Extract the (X, Y) coordinate from the center of the cell holding the provided text.  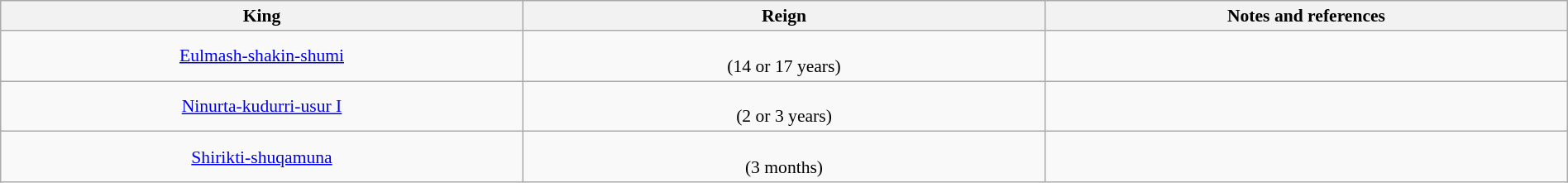
Eulmash-shakin-shumi (262, 56)
King (262, 16)
(14 or 17 years) (784, 56)
Notes and references (1307, 16)
(2 or 3 years) (784, 106)
Ninurta-kudurri-usur I (262, 106)
Reign (784, 16)
(3 months) (784, 157)
Shirikti-shuqamuna (262, 157)
